Return the [X, Y] coordinate for the center point of the cell that contains the specified text.  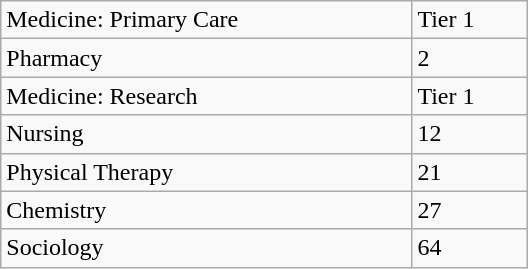
27 [470, 210]
Physical Therapy [206, 172]
Medicine: Primary Care [206, 20]
Nursing [206, 134]
12 [470, 134]
Sociology [206, 248]
2 [470, 58]
Pharmacy [206, 58]
Chemistry [206, 210]
21 [470, 172]
Medicine: Research [206, 96]
64 [470, 248]
